Return the [X, Y] coordinate for the center point of the cell that contains the specified text.  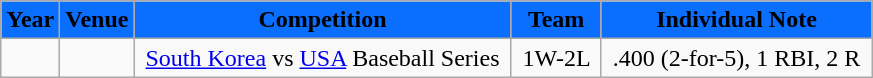
.400 (2-for-5), 1 RBI, 2 R [736, 58]
1W-2L [556, 58]
South Korea vs USA Baseball Series [322, 58]
Individual Note [736, 20]
Year [30, 20]
Venue [97, 20]
Competition [322, 20]
Team [556, 20]
